Capture the cell that displays the provided text and extract its (x, y) central coordinate. 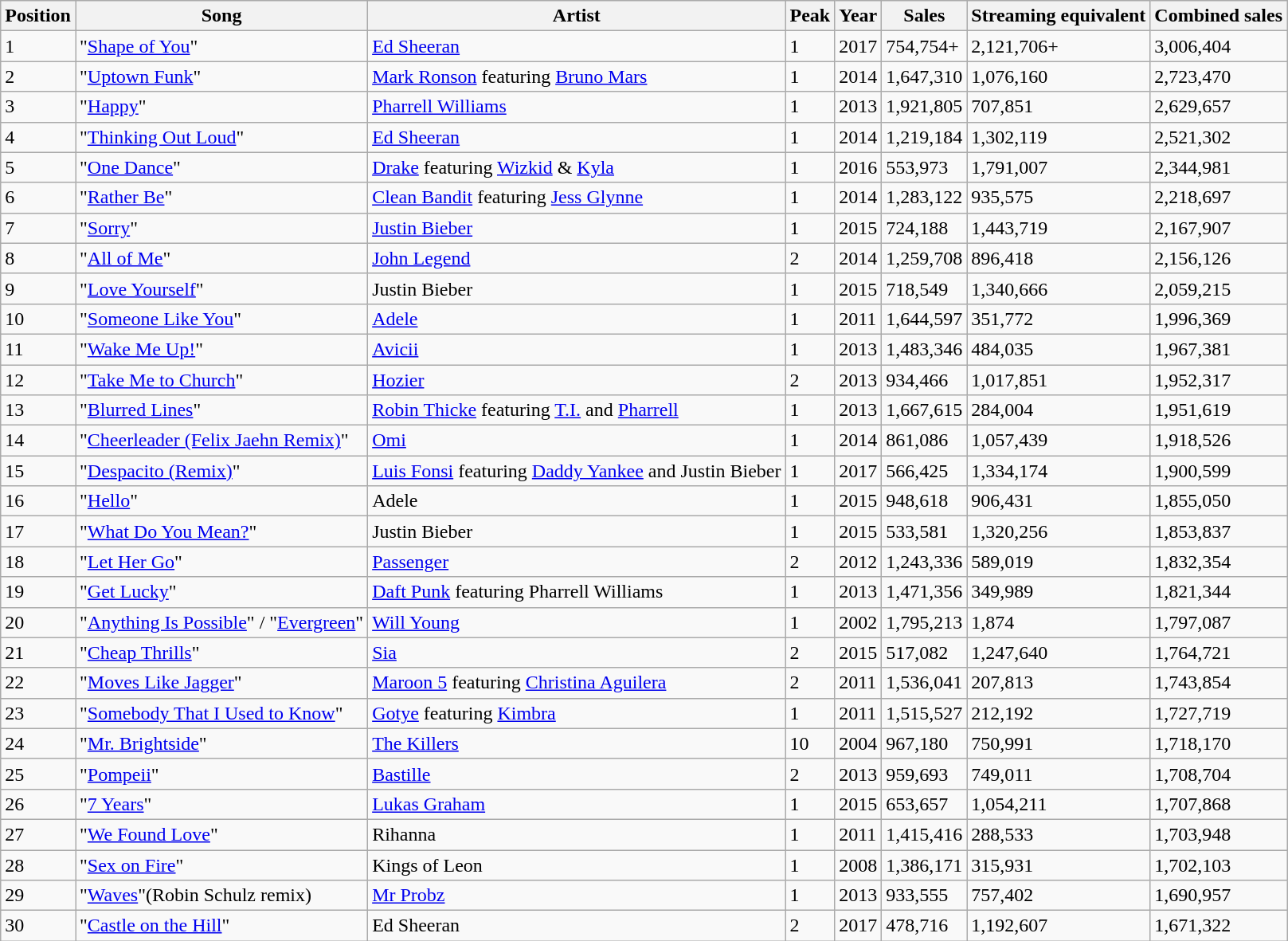
288,533 (1059, 834)
349,989 (1059, 592)
2,156,126 (1219, 258)
Clean Bandit featuring Jess Glynne (577, 198)
2,059,215 (1219, 288)
Avicii (577, 349)
1,054,211 (1059, 804)
1,703,948 (1219, 834)
1,707,868 (1219, 804)
1,334,174 (1059, 471)
1,874 (1059, 622)
24 (38, 743)
Daft Punk featuring Pharrell Williams (577, 592)
1,219,184 (924, 137)
"Despacito (Remix)" (221, 471)
23 (38, 713)
1,727,719 (1219, 713)
14 (38, 441)
1,690,957 (1219, 896)
1,702,103 (1219, 865)
"All of Me" (221, 258)
1,832,354 (1219, 562)
Will Young (577, 622)
896,418 (1059, 258)
"Cheap Thrills" (221, 653)
1,900,599 (1219, 471)
1,386,171 (924, 865)
15 (38, 471)
"One Dance" (221, 167)
1,667,615 (924, 410)
707,851 (1059, 107)
Gotye featuring Kimbra (577, 713)
"Hello" (221, 501)
Robin Thicke featuring T.I. and Pharrell (577, 410)
2,167,907 (1219, 228)
2,344,981 (1219, 167)
13 (38, 410)
1,853,837 (1219, 531)
"Love Yourself" (221, 288)
"Take Me to Church" (221, 380)
"Waves"(Robin Schulz remix) (221, 896)
19 (38, 592)
757,402 (1059, 896)
933,555 (924, 896)
2,121,706+ (1059, 46)
1,952,317 (1219, 380)
1,536,041 (924, 683)
959,693 (924, 774)
1,243,336 (924, 562)
2008 (859, 865)
484,035 (1059, 349)
750,991 (1059, 743)
Maroon 5 featuring Christina Aguilera (577, 683)
566,425 (924, 471)
1,855,050 (1219, 501)
Bastille (577, 774)
28 (38, 865)
724,188 (924, 228)
935,575 (1059, 198)
21 (38, 653)
Song (221, 16)
749,011 (1059, 774)
1,671,322 (1219, 926)
212,192 (1059, 713)
2,629,657 (1219, 107)
"Castle on the Hill" (221, 926)
"7 Years" (221, 804)
1,259,708 (924, 258)
Pharrell Williams (577, 107)
1,057,439 (1059, 441)
3,006,404 (1219, 46)
20 (38, 622)
2,218,697 (1219, 198)
553,973 (924, 167)
16 (38, 501)
1,483,346 (924, 349)
351,772 (1059, 319)
906,431 (1059, 501)
Drake featuring Wizkid & Kyla (577, 167)
1,647,310 (924, 76)
"Blurred Lines" (221, 410)
5 (38, 167)
"Pompeii" (221, 774)
"Mr. Brightside" (221, 743)
Lukas Graham (577, 804)
589,019 (1059, 562)
12 (38, 380)
1,996,369 (1219, 319)
1,708,704 (1219, 774)
1,017,851 (1059, 380)
Luis Fonsi featuring Daddy Yankee and Justin Bieber (577, 471)
948,618 (924, 501)
"Happy" (221, 107)
Passenger (577, 562)
27 (38, 834)
315,931 (1059, 865)
11 (38, 349)
Hozier (577, 380)
"Sex on Fire" (221, 865)
1,340,666 (1059, 288)
1,415,416 (924, 834)
25 (38, 774)
2,521,302 (1219, 137)
Streaming equivalent (1059, 16)
"What Do You Mean?" (221, 531)
1,918,526 (1219, 441)
2004 (859, 743)
"Rather Be" (221, 198)
1,743,854 (1219, 683)
1,192,607 (1059, 926)
1,471,356 (924, 592)
718,549 (924, 288)
Artist (577, 16)
967,180 (924, 743)
22 (38, 683)
Omi (577, 441)
207,813 (1059, 683)
"Shape of You" (221, 46)
1,718,170 (1219, 743)
"Moves Like Jagger" (221, 683)
1,283,122 (924, 198)
1,795,213 (924, 622)
1,821,344 (1219, 592)
"Thinking Out Loud" (221, 137)
30 (38, 926)
1,076,160 (1059, 76)
1,764,721 (1219, 653)
7 (38, 228)
26 (38, 804)
934,466 (924, 380)
861,086 (924, 441)
Position (38, 16)
Mr Probz (577, 896)
Sales (924, 16)
2,723,470 (1219, 76)
"Wake Me Up!" (221, 349)
1,951,619 (1219, 410)
Mark Ronson featuring Bruno Mars (577, 76)
"Let Her Go" (221, 562)
284,004 (1059, 410)
4 (38, 137)
9 (38, 288)
John Legend (577, 258)
Year (859, 16)
Combined sales (1219, 16)
1,797,087 (1219, 622)
517,082 (924, 653)
1,921,805 (924, 107)
2012 (859, 562)
Kings of Leon (577, 865)
"We Found Love" (221, 834)
"Cheerleader (Felix Jaehn Remix)" (221, 441)
1,791,007 (1059, 167)
"Anything Is Possible" / "Evergreen" (221, 622)
"Someone Like You" (221, 319)
6 (38, 198)
2002 (859, 622)
1,967,381 (1219, 349)
653,657 (924, 804)
1,644,597 (924, 319)
754,754+ (924, 46)
1,302,119 (1059, 137)
Peak (810, 16)
Rihanna (577, 834)
533,581 (924, 531)
18 (38, 562)
"Sorry" (221, 228)
2016 (859, 167)
478,716 (924, 926)
17 (38, 531)
1,320,256 (1059, 531)
The Killers (577, 743)
8 (38, 258)
Sia (577, 653)
3 (38, 107)
"Get Lucky" (221, 592)
1,247,640 (1059, 653)
29 (38, 896)
1,443,719 (1059, 228)
1,515,527 (924, 713)
"Somebody That I Used to Know" (221, 713)
"Uptown Funk" (221, 76)
